Capture the cell that displays the provided text and extract its (X, Y) central coordinate. 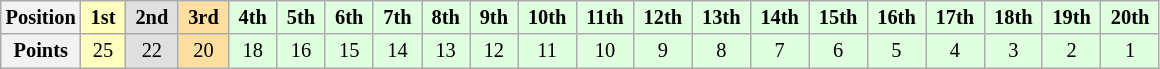
Points (41, 51)
10th (547, 17)
8th (446, 17)
17th (955, 17)
4 (955, 51)
20 (203, 51)
10 (604, 51)
3 (1013, 51)
6th (349, 17)
11th (604, 17)
11 (547, 51)
7 (779, 51)
19th (1071, 17)
9 (663, 51)
13th (721, 17)
3rd (203, 17)
16 (301, 51)
8 (721, 51)
1st (104, 17)
14th (779, 17)
16th (896, 17)
14 (397, 51)
4th (253, 17)
1 (1130, 51)
7th (397, 17)
5th (301, 17)
18th (1013, 17)
12 (494, 51)
15th (838, 17)
18 (253, 51)
12th (663, 17)
2 (1071, 51)
2nd (152, 17)
22 (152, 51)
6 (838, 51)
20th (1130, 17)
25 (104, 51)
15 (349, 51)
Position (41, 17)
5 (896, 51)
9th (494, 17)
13 (446, 51)
